Detect which cell encompasses the target text, then output its (X, Y) center coordinate. 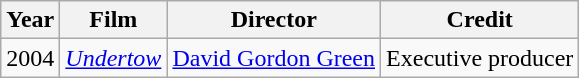
2004 (30, 58)
David Gordon Green (274, 58)
Director (274, 20)
Year (30, 20)
Undertow (114, 58)
Credit (480, 20)
Film (114, 20)
Executive producer (480, 58)
